Find where the given text appears and provide that cell's center as [x, y] coordinate. 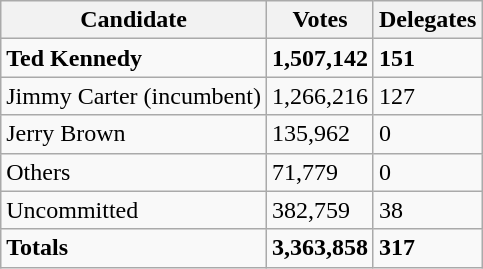
Others [134, 172]
Delegates [427, 20]
1,266,216 [320, 96]
Votes [320, 20]
Totals [134, 248]
Candidate [134, 20]
382,759 [320, 210]
151 [427, 58]
1,507,142 [320, 58]
Jimmy Carter (incumbent) [134, 96]
3,363,858 [320, 248]
135,962 [320, 134]
317 [427, 248]
127 [427, 96]
Ted Kennedy [134, 58]
38 [427, 210]
Jerry Brown [134, 134]
71,779 [320, 172]
Uncommitted [134, 210]
